Detect which cell encompasses the target text, then output its [x, y] center coordinate. 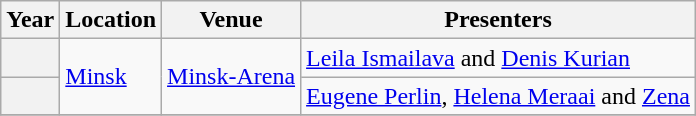
Location [111, 20]
Minsk [111, 77]
Eugene Perlin, Helena Meraai and Zena [498, 96]
Leila Ismailava and Denis Kurian [498, 58]
Minsk-Arena [232, 77]
Venue [232, 20]
Presenters [498, 20]
Year [30, 20]
